Detect which cell encompasses the target text, then output its [X, Y] center coordinate. 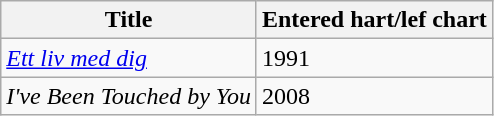
Title [129, 20]
2008 [374, 96]
Ett liv med dig [129, 58]
1991 [374, 58]
Entered hart/lef chart [374, 20]
I've Been Touched by You [129, 96]
